Locate the cell with the specified text and output its [x, y] center coordinate. 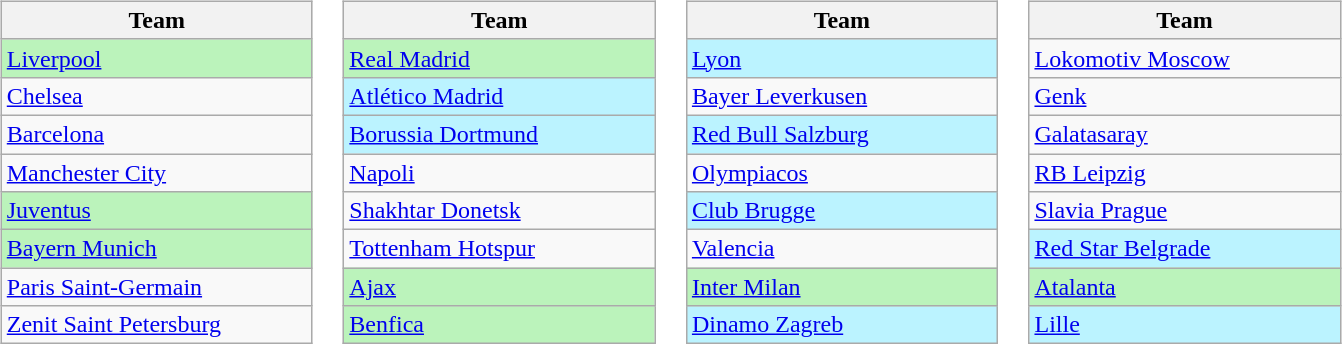
Barcelona [156, 134]
Galatasaray [1184, 134]
Atalanta [1184, 287]
Genk [1184, 96]
Bayer Leverkusen [842, 96]
Lille [1184, 325]
Olympiacos [842, 173]
Borussia Dortmund [500, 134]
Ajax [500, 287]
Napoli [500, 173]
Paris Saint-Germain [156, 287]
Liverpool [156, 58]
Juventus [156, 211]
Benfica [500, 325]
Red Bull Salzburg [842, 134]
Dinamo Zagreb [842, 325]
Red Star Belgrade [1184, 249]
Atlético Madrid [500, 96]
Tottenham Hotspur [500, 249]
Inter Milan [842, 287]
Lyon [842, 58]
Bayern Munich [156, 249]
Real Madrid [500, 58]
Zenit Saint Petersburg [156, 325]
RB Leipzig [1184, 173]
Club Brugge [842, 211]
Shakhtar Donetsk [500, 211]
Slavia Prague [1184, 211]
Valencia [842, 249]
Lokomotiv Moscow [1184, 58]
Chelsea [156, 96]
Manchester City [156, 173]
